Scan for the cell matching the given text and deliver its [X, Y] coordinate at center. 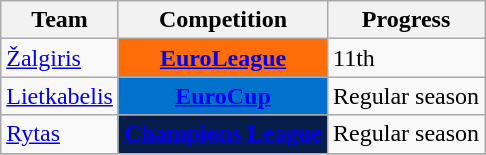
Rytas [60, 134]
Team [60, 20]
Competition [222, 20]
Lietkabelis [60, 96]
Champions League [222, 134]
EuroCup [222, 96]
Žalgiris [60, 58]
Progress [406, 20]
11th [406, 58]
EuroLeague [222, 58]
